Locate the cell with the specified text and output its (x, y) center coordinate. 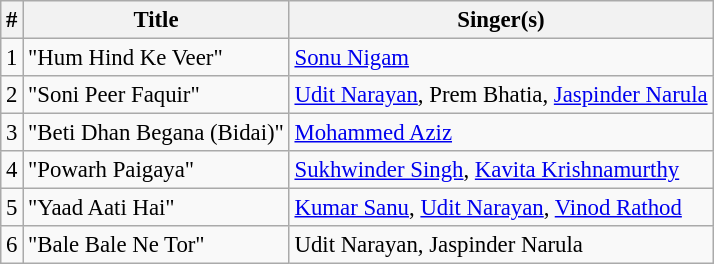
"Beti Dhan Begana (Bidai)" (156, 133)
5 (12, 208)
# (12, 20)
4 (12, 170)
Sonu Nigam (501, 58)
"Bale Bale Ne Tor" (156, 245)
2 (12, 95)
Udit Narayan, Prem Bhatia, Jaspinder Narula (501, 95)
"Hum Hind Ke Veer" (156, 58)
3 (12, 133)
"Yaad Aati Hai" (156, 208)
6 (12, 245)
Udit Narayan, Jaspinder Narula (501, 245)
Title (156, 20)
Sukhwinder Singh, Kavita Krishnamurthy (501, 170)
"Soni Peer Faquir" (156, 95)
Kumar Sanu, Udit Narayan, Vinod Rathod (501, 208)
Mohammed Aziz (501, 133)
1 (12, 58)
"Powarh Paigaya" (156, 170)
Singer(s) (501, 20)
